For the text-containing cell, return its midpoint in [x, y] coordinate format. 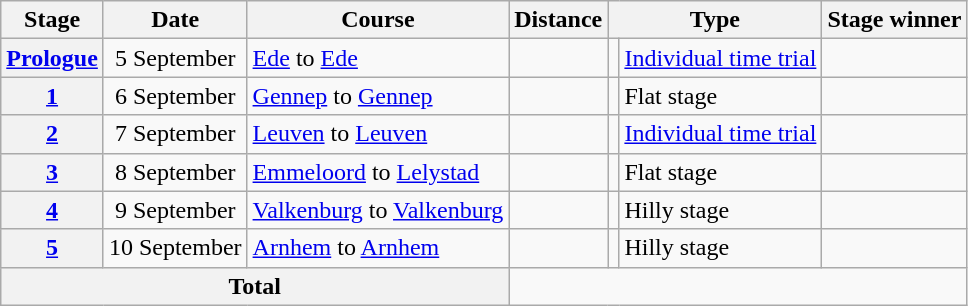
Type [715, 20]
7 September [175, 134]
2 [52, 134]
5 September [175, 58]
3 [52, 172]
Valkenburg to Valkenburg [378, 210]
Arnhem to Arnhem [378, 248]
Gennep to Gennep [378, 96]
Leuven to Leuven [378, 134]
Emmeloord to Lelystad [378, 172]
8 September [175, 172]
Total [255, 286]
Stage [52, 20]
6 September [175, 96]
1 [52, 96]
9 September [175, 210]
Stage winner [894, 20]
Date [175, 20]
5 [52, 248]
Distance [558, 20]
Course [378, 20]
Ede to Ede [378, 58]
10 September [175, 248]
4 [52, 210]
Prologue [52, 58]
